For the text-containing cell, return its midpoint in (x, y) coordinate format. 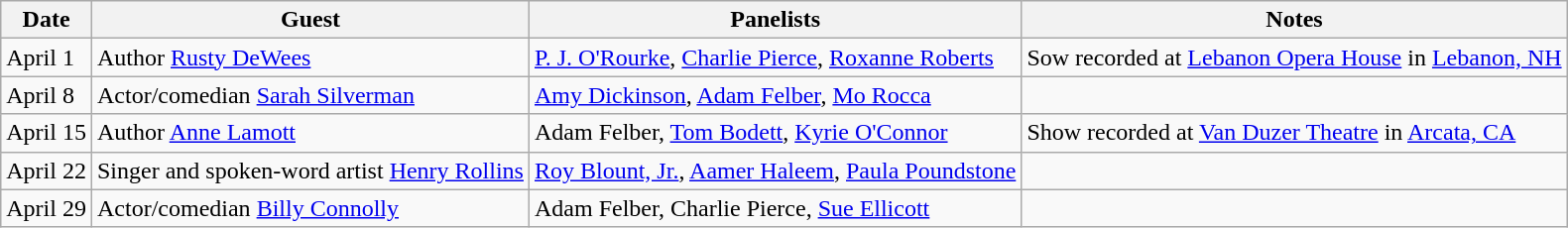
April 22 (47, 171)
April 8 (47, 95)
Author Rusty DeWees (309, 57)
Author Anne Lamott (309, 133)
Adam Felber, Tom Bodett, Kyrie O'Connor (775, 133)
Panelists (775, 20)
April 29 (47, 208)
Date (47, 20)
April 1 (47, 57)
Singer and spoken-word artist Henry Rollins (309, 171)
Roy Blount, Jr., Aamer Haleem, Paula Poundstone (775, 171)
Sow recorded at Lebanon Opera House in Lebanon, NH (1294, 57)
Notes (1294, 20)
Actor/comedian Billy Connolly (309, 208)
Actor/comedian Sarah Silverman (309, 95)
Show recorded at Van Duzer Theatre in Arcata, CA (1294, 133)
April 15 (47, 133)
Adam Felber, Charlie Pierce, Sue Ellicott (775, 208)
Guest (309, 20)
P. J. O'Rourke, Charlie Pierce, Roxanne Roberts (775, 57)
Amy Dickinson, Adam Felber, Mo Rocca (775, 95)
